Identify which cell holds the provided text, then report its (X, Y) central coordinate. 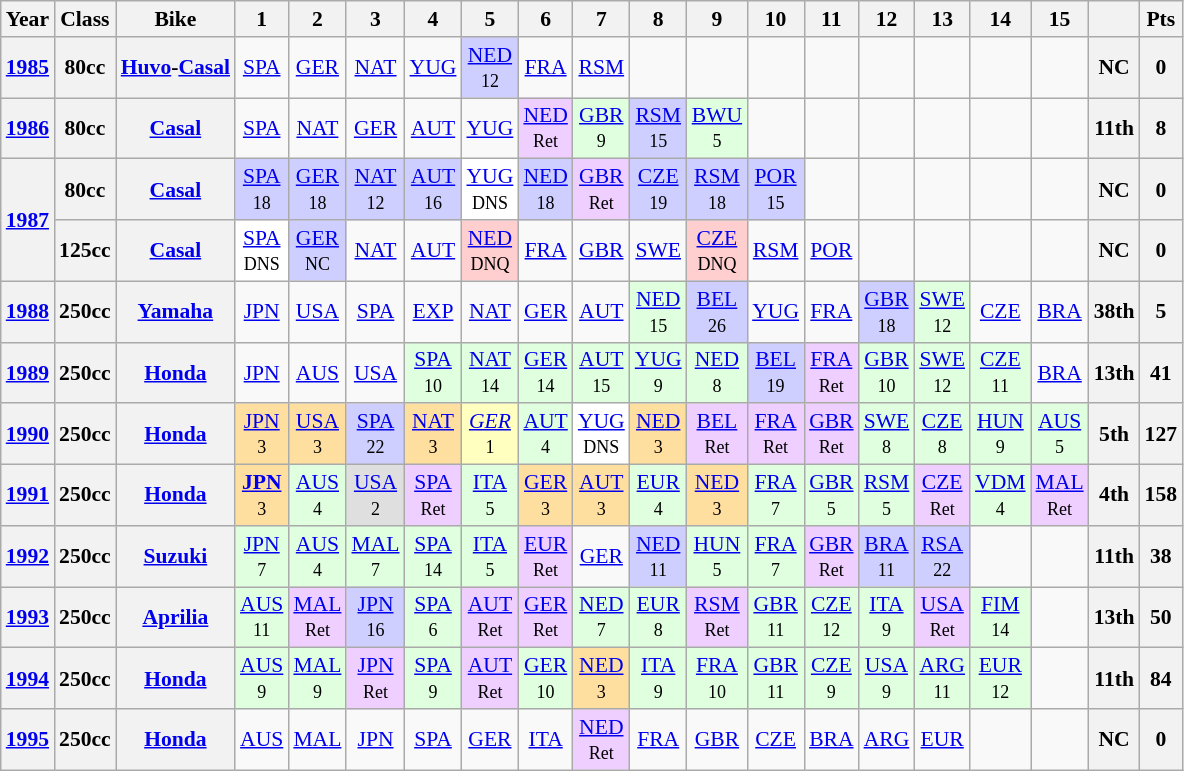
SWE (658, 250)
BRA11 (887, 556)
125cc (85, 250)
CZE19 (658, 190)
14 (1000, 19)
CZERet (942, 496)
SPA6 (434, 618)
ARG11 (942, 678)
NAT14 (490, 372)
1 (262, 19)
SPADNS (262, 250)
NAT12 (375, 190)
CZE8 (942, 434)
USA2 (375, 496)
1987 (28, 220)
NED15 (658, 312)
SPA14 (434, 556)
EUR (942, 740)
EUR4 (658, 496)
Aprilia (176, 618)
GBR10 (887, 372)
GBR9 (602, 128)
SPA18 (262, 190)
NED18 (545, 190)
RSM5 (887, 496)
2 (317, 19)
SWE8 (887, 434)
GBR5 (832, 496)
CZE11 (1000, 372)
GER14 (545, 372)
1989 (28, 372)
ITA (545, 740)
4 (434, 19)
RSMRet (717, 618)
RSM15 (658, 128)
1985 (28, 68)
6 (545, 19)
AUS5 (1060, 434)
38 (1162, 556)
9 (717, 19)
38th (1114, 312)
1992 (28, 556)
Suzuki (176, 556)
84 (1162, 678)
BWU5 (717, 128)
BELRet (717, 434)
Pts (1162, 19)
MAL9 (317, 678)
7 (602, 19)
EUR8 (658, 618)
1986 (28, 128)
Yamaha (176, 312)
4th (1114, 496)
SPA10 (434, 372)
MAL (317, 740)
EURRet (545, 556)
127 (1162, 434)
41 (1162, 372)
Bike (176, 19)
HUN9 (1000, 434)
CZEDNQ (717, 250)
GER18 (317, 190)
NED11 (658, 556)
GERNC (317, 250)
13 (942, 19)
ARG (887, 740)
JPN7 (262, 556)
AUT3 (602, 496)
POR15 (776, 190)
1995 (28, 740)
CZE12 (832, 618)
GER10 (545, 678)
GERRet (545, 618)
EUR12 (1000, 678)
NED8 (717, 372)
NAT3 (434, 434)
AUS9 (262, 678)
USARet (942, 618)
3 (375, 19)
SPA9 (434, 678)
JPN16 (375, 618)
Huvo-Casal (176, 68)
JPNRet (375, 678)
1991 (28, 496)
Class (85, 19)
NED7 (602, 618)
USA3 (317, 434)
SPA22 (375, 434)
GBR18 (887, 312)
AUS11 (262, 618)
MAL7 (375, 556)
CZE9 (832, 678)
GER3 (545, 496)
1994 (28, 678)
SPARet (434, 496)
FIM14 (1000, 618)
50 (1162, 618)
USA9 (887, 678)
AUT4 (545, 434)
12 (887, 19)
1988 (28, 312)
BEL19 (776, 372)
BEL26 (717, 312)
POR (832, 250)
NED12 (490, 68)
Year (28, 19)
NEDDNQ (490, 250)
AUT15 (602, 372)
HUN5 (717, 556)
AUT16 (434, 190)
GER1 (490, 434)
1990 (28, 434)
11 (832, 19)
10 (776, 19)
VDM4 (1000, 496)
158 (1162, 496)
FRA10 (717, 678)
YUG9 (658, 372)
EXP (434, 312)
RSM18 (717, 190)
RSA22 (942, 556)
15 (1060, 19)
1993 (28, 618)
5th (1114, 434)
